From the cell containing the given text, extract its center point as [x, y] coordinate. 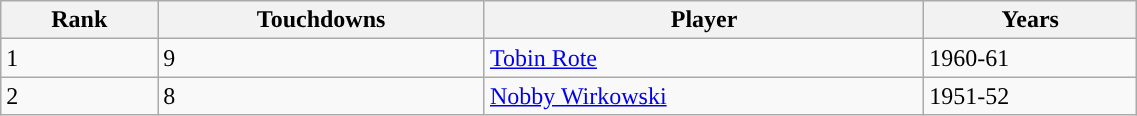
Player [704, 20]
Touchdowns [322, 20]
Years [1030, 20]
Nobby Wirkowski [704, 96]
1 [80, 58]
2 [80, 96]
Tobin Rote [704, 58]
1951-52 [1030, 96]
Rank [80, 20]
8 [322, 96]
9 [322, 58]
1960-61 [1030, 58]
